Search for the cell housing the specified text and yield its [x, y] center coordinate. 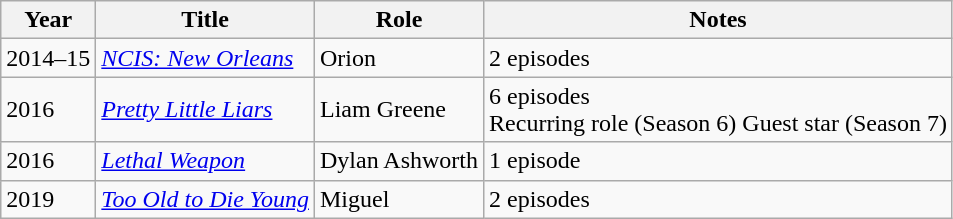
Too Old to Die Young [206, 199]
Liam Greene [398, 110]
NCIS: New Orleans [206, 58]
1 episode [718, 161]
Miguel [398, 199]
Notes [718, 20]
Role [398, 20]
Title [206, 20]
Orion [398, 58]
Year [48, 20]
Pretty Little Liars [206, 110]
Dylan Ashworth [398, 161]
2014–15 [48, 58]
2019 [48, 199]
Lethal Weapon [206, 161]
6 episodes Recurring role (Season 6) Guest star (Season 7) [718, 110]
